Capture the cell that displays the provided text and extract its (x, y) central coordinate. 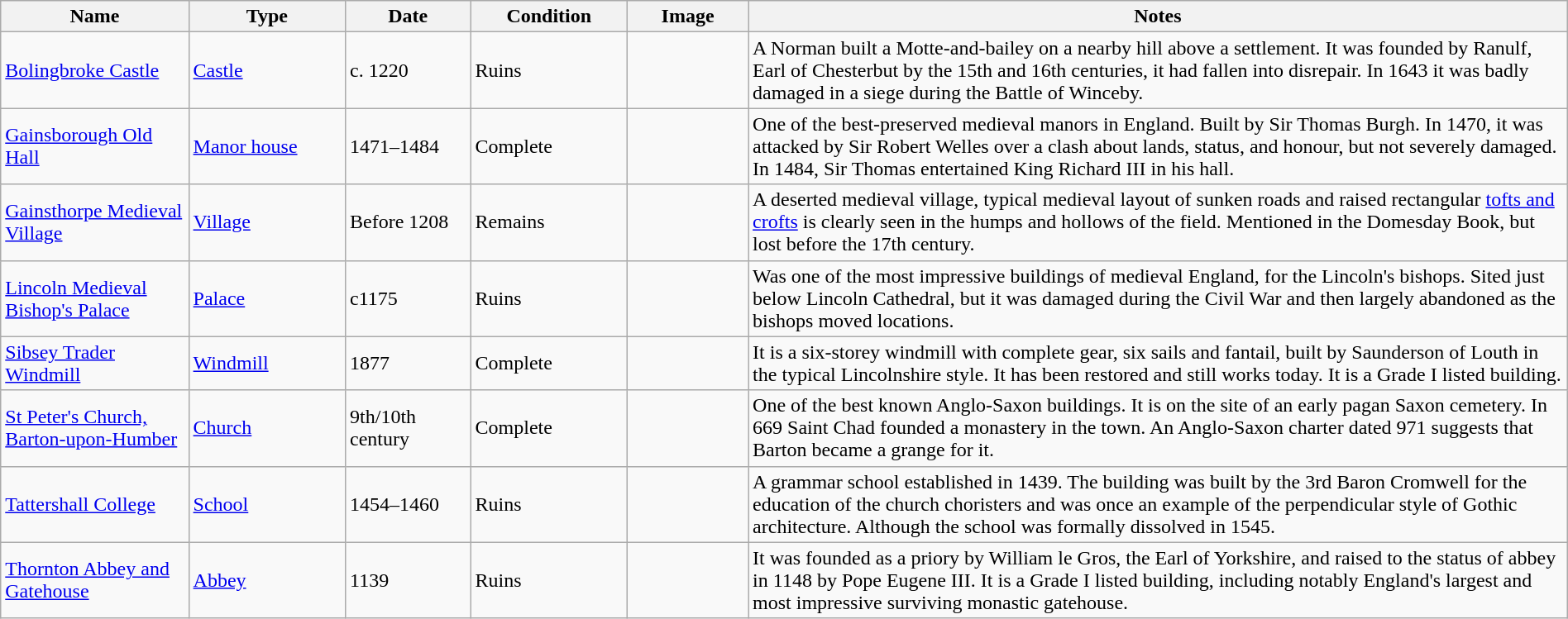
Sibsey Trader Windmill (94, 364)
9th/10th century (409, 428)
Gainsthorpe Medieval Village (94, 222)
Remains (549, 222)
Manor house (266, 146)
1139 (409, 580)
Notes (1158, 17)
Windmill (266, 364)
c. 1220 (409, 70)
St Peter's Church, Barton-upon-Humber (94, 428)
Church (266, 428)
1471–1484 (409, 146)
Palace (266, 298)
Bolingbroke Castle (94, 70)
Castle (266, 70)
School (266, 504)
Abbey (266, 580)
Thornton Abbey and Gatehouse (94, 580)
Condition (549, 17)
Lincoln Medieval Bishop's Palace (94, 298)
1877 (409, 364)
Type (266, 17)
Name (94, 17)
Image (688, 17)
Date (409, 17)
Village (266, 222)
Before 1208 (409, 222)
c1175 (409, 298)
Gainsborough Old Hall (94, 146)
1454–1460 (409, 504)
Tattershall College (94, 504)
